Return (X, Y) of the center of cell containing provided text 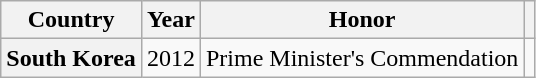
Country (72, 20)
Prime Minister's Commendation (362, 58)
Year (170, 20)
South Korea (72, 58)
Honor (362, 20)
2012 (170, 58)
